Identify which cell holds the provided text, then report its (x, y) central coordinate. 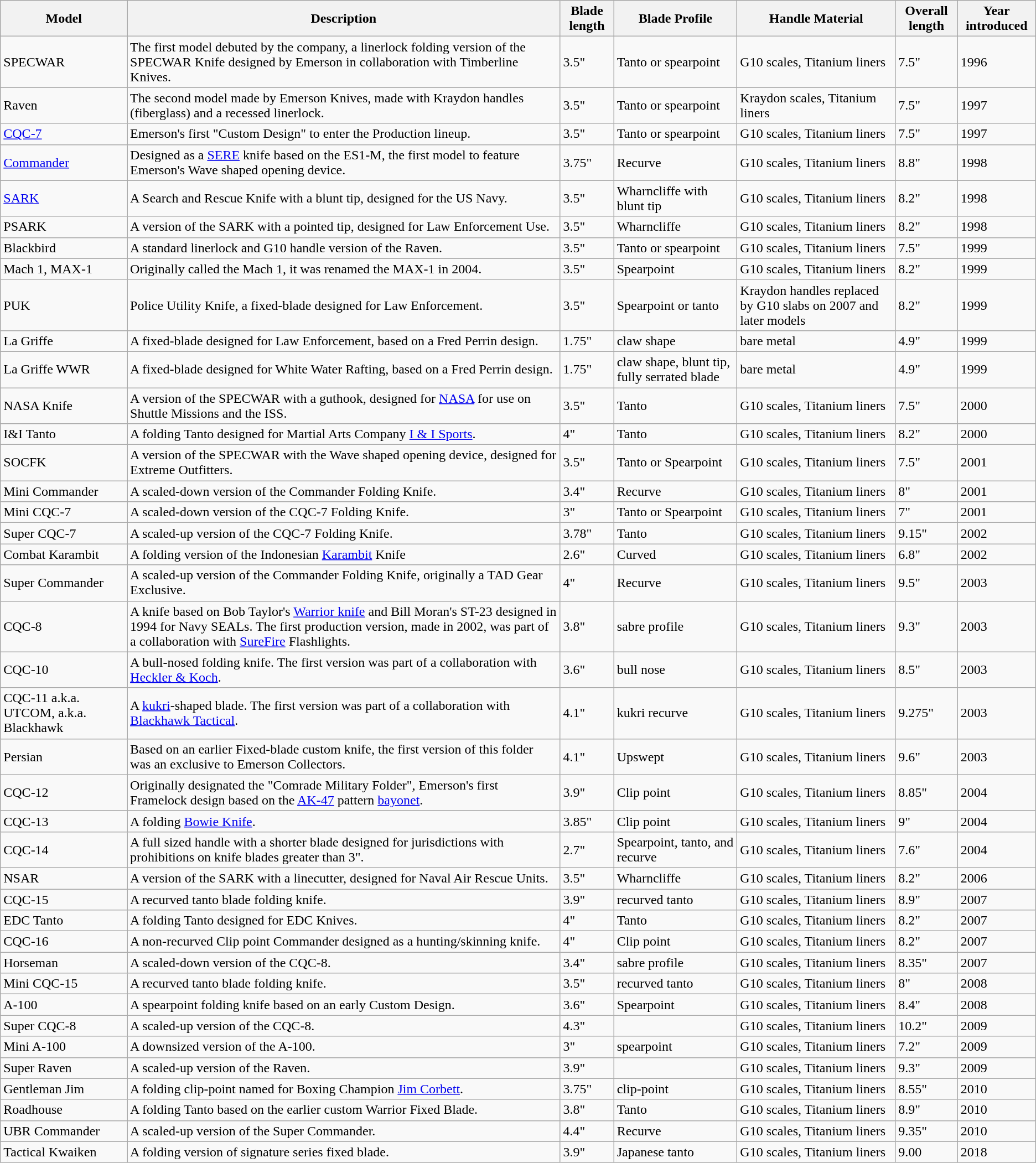
9.275" (926, 713)
Upswept (675, 757)
bull nose (675, 669)
Originally called the Mach 1, it was renamed the MAX-1 in 2004. (344, 269)
A version of the SARK with a linecutter, designed for Naval Air Rescue Units. (344, 878)
Blade length (587, 19)
Blade Profile (675, 19)
kukri recurve (675, 713)
6.8" (926, 554)
spearpoint (675, 1047)
Persian (64, 757)
A scaled-up version of the Raven. (344, 1068)
UBR Commander (64, 1131)
A folding Tanto designed for Martial Arts Company I & I Sports. (344, 434)
Super CQC-8 (64, 1026)
A non-recurved Clip point Commander designed as a hunting/skinning knife. (344, 942)
La Griffe WWR (64, 370)
A downsized version of the A-100. (344, 1047)
A scaled-down version of the Commander Folding Knife. (344, 491)
2.6" (587, 554)
PSARK (64, 227)
A Search and Rescue Knife with a blunt tip, designed for the US Navy. (344, 198)
Super Raven (64, 1068)
CQC-10 (64, 669)
A full sized handle with a shorter blade designed for jurisdictions with prohibitions on knife blades greater than 3". (344, 850)
9" (926, 821)
A scaled-up version of the Super Commander. (344, 1131)
4.3" (587, 1026)
Designed as a SERE knife based on the ES1-M, the first model to feature Emerson's Wave shaped opening device. (344, 163)
clip-point (675, 1089)
Emerson's first "Custom Design" to enter the Production lineup. (344, 134)
Mini CQC-15 (64, 984)
Combat Karambit (64, 554)
A folding version of signature series fixed blade. (344, 1152)
Gentleman Jim (64, 1089)
A version of the SPECWAR with a guthook, designed for NASA for use on Shuttle Missions and the ISS. (344, 405)
SPECWAR (64, 62)
SOCFK (64, 463)
3.78" (587, 533)
Tactical Kwaiken (64, 1152)
1996 (996, 62)
CQC-8 (64, 626)
Originally designated the "Comrade Military Folder", Emerson's first Framelock design based on the AK-47 pattern bayonet. (344, 792)
9.5" (926, 583)
Mini Commander (64, 491)
A-100 (64, 1005)
NSAR (64, 878)
4.4" (587, 1131)
Description (344, 19)
CQC-15 (64, 899)
A kukri-shaped blade. The first version was part of a collaboration with Blackhawk Tactical. (344, 713)
2018 (996, 1152)
Super CQC-7 (64, 533)
2006 (996, 878)
Handle Material (816, 19)
A scaled-down version of the CQC-7 Folding Knife. (344, 512)
Japanese tanto (675, 1152)
Spearpoint, tanto, and recurve (675, 850)
9.35" (926, 1131)
Police Utility Knife, a fixed-blade designed for Law Enforcement. (344, 305)
A folding clip-point named for Boxing Champion Jim Corbett. (344, 1089)
Kraydon handles replaced by G10 slabs on 2007 and later models (816, 305)
CQC-7 (64, 134)
SARK (64, 198)
Based on an earlier Fixed-blade custom knife, the first version of this folder was an exclusive to Emerson Collectors. (344, 757)
Overall length (926, 19)
A scaled-up version of the Commander Folding Knife, originally a TAD Gear Exclusive. (344, 583)
8.8" (926, 163)
Wharncliffe with blunt tip (675, 198)
NASA Knife (64, 405)
A folding Bowie Knife. (344, 821)
Horseman (64, 963)
2.7" (587, 850)
A standard linerlock and G10 handle version of the Raven. (344, 248)
Blackbird (64, 248)
CQC-16 (64, 942)
Mini A-100 (64, 1047)
7" (926, 512)
CQC-14 (64, 850)
The first model debuted by the company, a linerlock folding version of the SPECWAR Knife designed by Emerson in collaboration with Timberline Knives. (344, 62)
I&I Tanto (64, 434)
9.6" (926, 757)
A folding Tanto designed for EDC Knives. (344, 921)
A version of the SARK with a pointed tip, designed for Law Enforcement Use. (344, 227)
9.15" (926, 533)
8.5" (926, 669)
claw shape (675, 341)
A fixed-blade designed for White Water Rafting, based on a Fred Perrin design. (344, 370)
Raven (64, 105)
A scaled-up version of the CQC-7 Folding Knife. (344, 533)
A bull-nosed folding knife. The first version was part of a collaboration with Heckler & Koch. (344, 669)
10.2" (926, 1026)
Super Commander (64, 583)
Year introduced (996, 19)
A folding version of the Indonesian Karambit Knife (344, 554)
Model (64, 19)
Roadhouse (64, 1110)
9.00 (926, 1152)
A fixed-blade designed for Law Enforcement, based on a Fred Perrin design. (344, 341)
claw shape, blunt tip, fully serrated blade (675, 370)
Kraydon scales, Titanium liners (816, 105)
CQC-11 a.k.a. UTCOM, a.k.a. Blackhawk (64, 713)
La Griffe (64, 341)
Mach 1, MAX-1 (64, 269)
8.4" (926, 1005)
A folding Tanto based on the earlier custom Warrior Fixed Blade. (344, 1110)
8.35" (926, 963)
Spearpoint or tanto (675, 305)
The second model made by Emerson Knives, made with Kraydon handles (fiberglass) and a recessed linerlock. (344, 105)
EDC Tanto (64, 921)
Mini CQC-7 (64, 512)
8.85" (926, 792)
Commander (64, 163)
CQC-12 (64, 792)
A spearpoint folding knife based on an early Custom Design. (344, 1005)
Curved (675, 554)
7.2" (926, 1047)
7.6" (926, 850)
A scaled-down version of the CQC-8. (344, 963)
3.85" (587, 821)
PUK (64, 305)
A version of the SPECWAR with the Wave shaped opening device, designed for Extreme Outfitters. (344, 463)
CQC-13 (64, 821)
A scaled-up version of the CQC-8. (344, 1026)
8.55" (926, 1089)
